Output the (X, Y) coordinate of the center of the cell containing the given text.  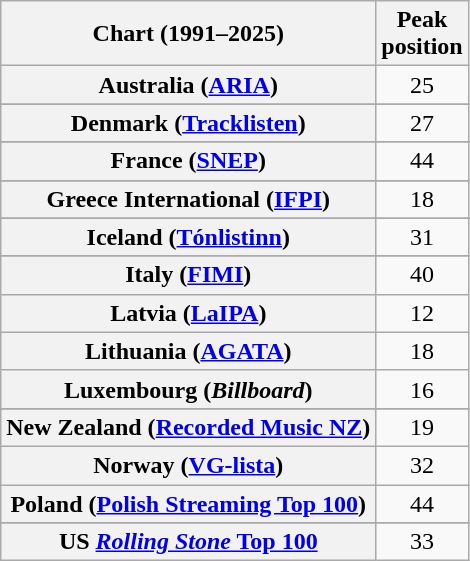
New Zealand (Recorded Music NZ) (188, 427)
25 (422, 85)
33 (422, 542)
Chart (1991–2025) (188, 34)
12 (422, 313)
Luxembourg (Billboard) (188, 389)
27 (422, 123)
Norway (VG-lista) (188, 465)
Italy (FIMI) (188, 275)
32 (422, 465)
Australia (ARIA) (188, 85)
Greece International (IFPI) (188, 199)
Iceland (Tónlistinn) (188, 237)
Latvia (LaIPA) (188, 313)
40 (422, 275)
Poland (Polish Streaming Top 100) (188, 503)
Lithuania (AGATA) (188, 351)
Denmark (Tracklisten) (188, 123)
31 (422, 237)
France (SNEP) (188, 161)
16 (422, 389)
Peakposition (422, 34)
19 (422, 427)
US Rolling Stone Top 100 (188, 542)
